Identify which cell holds the provided text, then report its [X, Y] central coordinate. 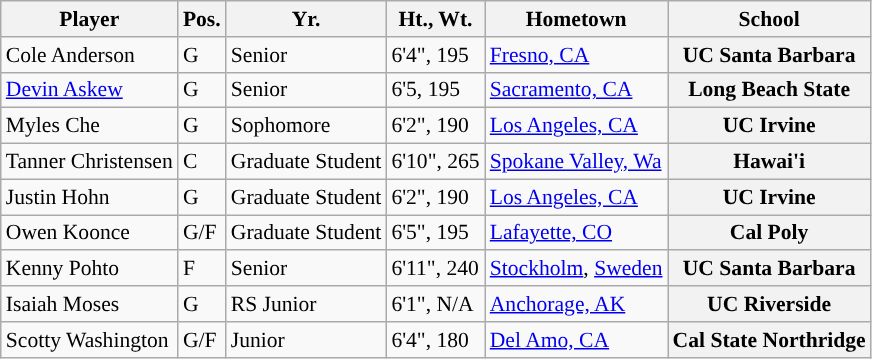
School [770, 19]
UC Riverside [770, 304]
Myles Che [90, 126]
6'4", 180 [435, 340]
RS Junior [306, 304]
F [202, 269]
6'10", 265 [435, 162]
Fresno, CA [576, 55]
C [202, 162]
Spokane Valley, Wa [576, 162]
6'1", N/A [435, 304]
Anchorage, AK [576, 304]
Del Amo, CA [576, 340]
Long Beach State [770, 90]
Tanner Christensen [90, 162]
Lafayette, CO [576, 233]
Cal Poly [770, 233]
Kenny Pohto [90, 269]
Cal State Northridge [770, 340]
Ht., Wt. [435, 19]
Cole Anderson [90, 55]
Sacramento, CA [576, 90]
Yr. [306, 19]
6'4", 195 [435, 55]
Junior [306, 340]
6'5", 195 [435, 233]
Pos. [202, 19]
Hawai'i [770, 162]
Owen Koonce [90, 233]
6'11", 240 [435, 269]
Hometown [576, 19]
Stockholm, Sweden [576, 269]
Player [90, 19]
Isaiah Moses [90, 304]
Devin Askew [90, 90]
6'5, 195 [435, 90]
Scotty Washington [90, 340]
Justin Hohn [90, 197]
Sophomore [306, 126]
